Capture the cell that displays the provided text and extract its (X, Y) central coordinate. 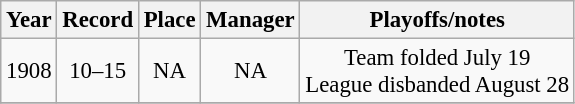
Team folded July 19League disbanded August 28 (437, 72)
1908 (29, 72)
10–15 (98, 72)
Manager (250, 20)
Place (169, 20)
Year (29, 20)
Record (98, 20)
Playoffs/notes (437, 20)
